Determine the (X, Y) coordinate at the center of the cell enclosing the given text.  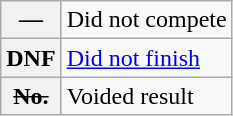
No. (31, 96)
Voided result (146, 96)
DNF (31, 58)
— (31, 20)
Did not compete (146, 20)
Did not finish (146, 58)
